Pinpoint the cell where the given text exists, returning its (x, y) midpoint coordinate. 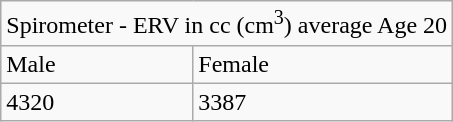
4320 (97, 102)
3387 (323, 102)
Male (97, 64)
Female (323, 64)
Spirometer - ERV in cc (cm3) average Age 20 (227, 24)
